Output the (x, y) coordinate of the center of the cell containing the given text.  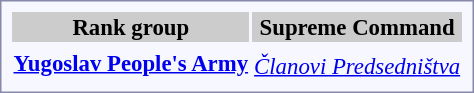
Supreme Command (358, 27)
Yugoslav People's Army (131, 63)
Rank group (131, 27)
Članovi Predsedništva (358, 66)
